Locate the cell with the specified text and output its [X, Y] center coordinate. 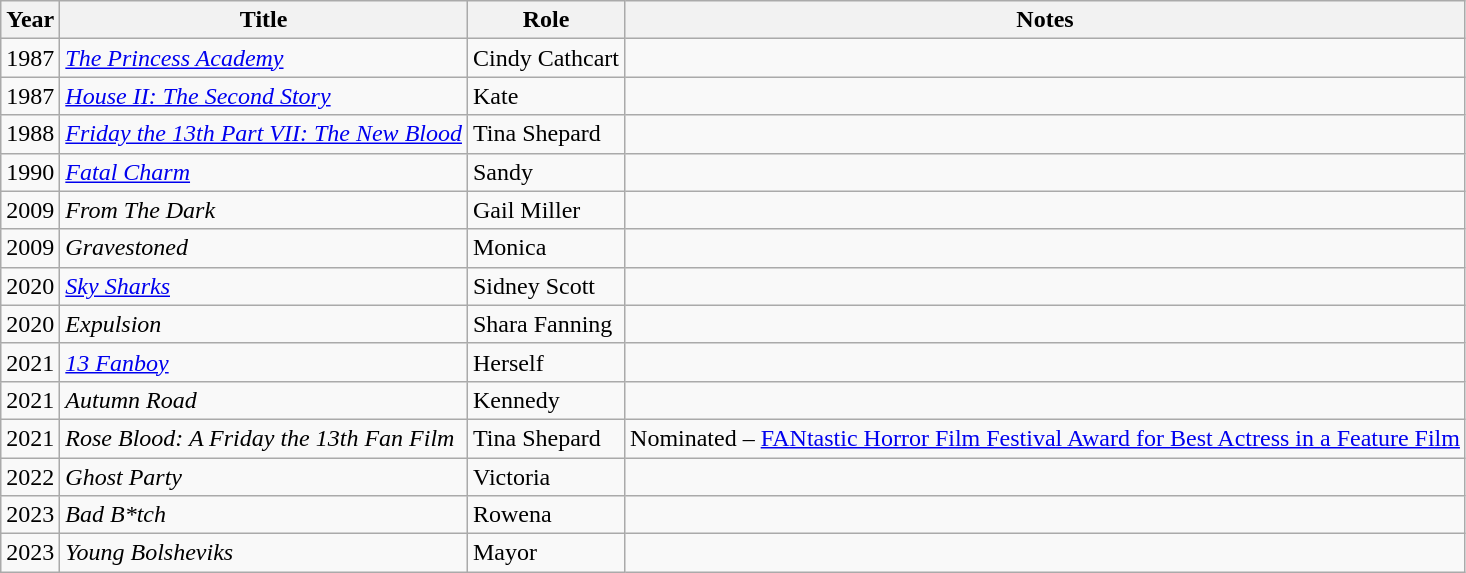
The Princess Academy [264, 58]
Ghost Party [264, 477]
Victoria [546, 477]
Year [30, 20]
Rowena [546, 515]
Kate [546, 96]
Kennedy [546, 400]
Bad B*tch [264, 515]
Monica [546, 248]
Rose Blood: A Friday the 13th Fan Film [264, 438]
Sandy [546, 172]
Nominated – FANtastic Horror Film Festival Award for Best Actress in a Feature Film [1046, 438]
Role [546, 20]
Young Bolsheviks [264, 553]
Gravestoned [264, 248]
Mayor [546, 553]
House II: The Second Story [264, 96]
Notes [1046, 20]
Friday the 13th Part VII: The New Blood [264, 134]
2022 [30, 477]
1990 [30, 172]
Autumn Road [264, 400]
Fatal Charm [264, 172]
Shara Fanning [546, 324]
Gail Miller [546, 210]
13 Fanboy [264, 362]
1988 [30, 134]
From The Dark [264, 210]
Cindy Cathcart [546, 58]
Sidney Scott [546, 286]
Expulsion [264, 324]
Title [264, 20]
Sky Sharks [264, 286]
Herself [546, 362]
